Capture the cell that displays the provided text and extract its [x, y] central coordinate. 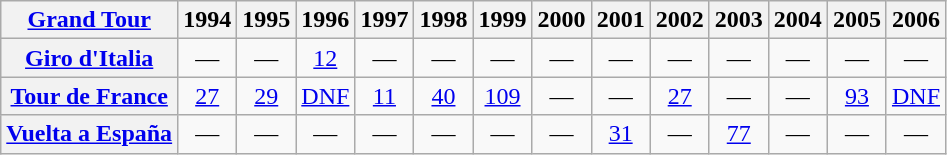
31 [620, 134]
93 [856, 96]
2002 [680, 20]
40 [444, 96]
Giro d'Italia [90, 58]
Vuelta a España [90, 134]
1995 [266, 20]
2003 [738, 20]
29 [266, 96]
1999 [502, 20]
2004 [798, 20]
2005 [856, 20]
1998 [444, 20]
11 [384, 96]
77 [738, 134]
2006 [916, 20]
2000 [562, 20]
1997 [384, 20]
Tour de France [90, 96]
Grand Tour [90, 20]
2001 [620, 20]
12 [326, 58]
1994 [208, 20]
1996 [326, 20]
109 [502, 96]
